Determine the (X, Y) coordinate at the center of the cell enclosing the given text.  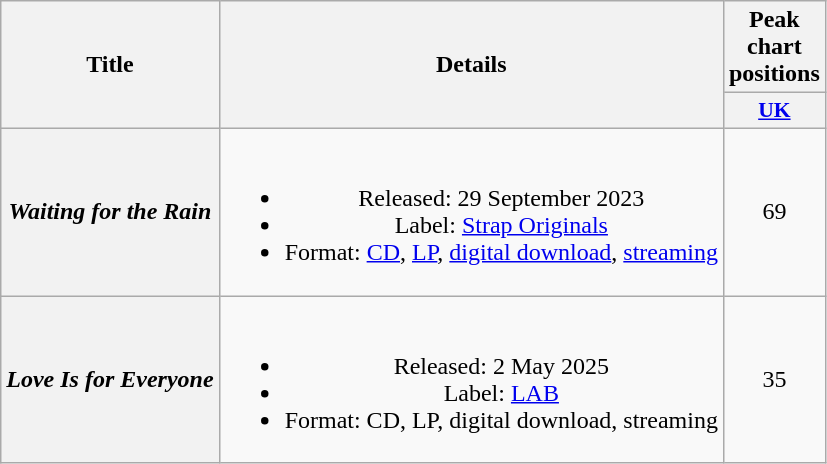
Love Is for Everyone (110, 380)
Waiting for the Rain (110, 212)
Title (110, 65)
69 (774, 212)
Peak chart positions (774, 47)
Released: 2 May 2025Label: LABFormat: CD, LP, digital download, streaming (471, 380)
Details (471, 65)
UK (774, 111)
35 (774, 380)
Released: 29 September 2023Label: Strap OriginalsFormat: CD, LP, digital download, streaming (471, 212)
